Return [X, Y] of the center of cell containing provided text 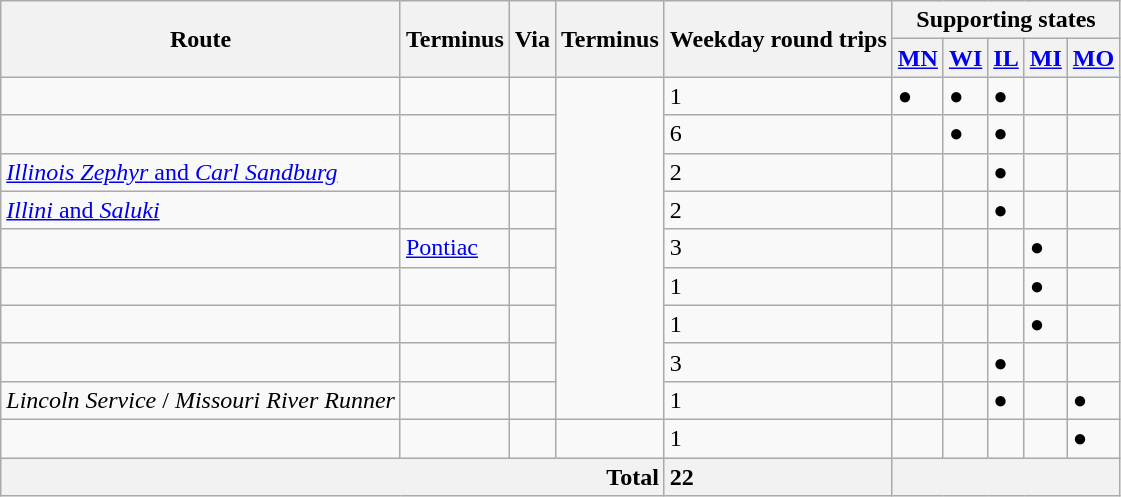
IL [1006, 58]
22 [778, 477]
Weekday round trips [778, 39]
Illinois Zephyr and Carl Sandburg [201, 172]
Route [201, 39]
WI [965, 58]
MI [1046, 58]
Pontiac [454, 248]
Total [333, 477]
Via [532, 39]
Supporting states [1006, 20]
Lincoln Service / Missouri River Runner [201, 400]
MO [1093, 58]
MN [918, 58]
6 [778, 134]
Illini and Saluki [201, 210]
